For the text-containing cell, return its midpoint in [x, y] coordinate format. 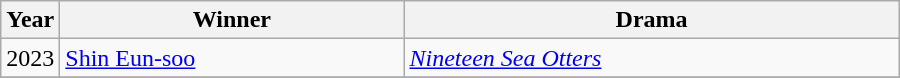
Drama [652, 20]
Year [30, 20]
Winner [232, 20]
Nineteen Sea Otters [652, 58]
Shin Eun-soo [232, 58]
2023 [30, 58]
